Capture the cell that displays the provided text and extract its [x, y] central coordinate. 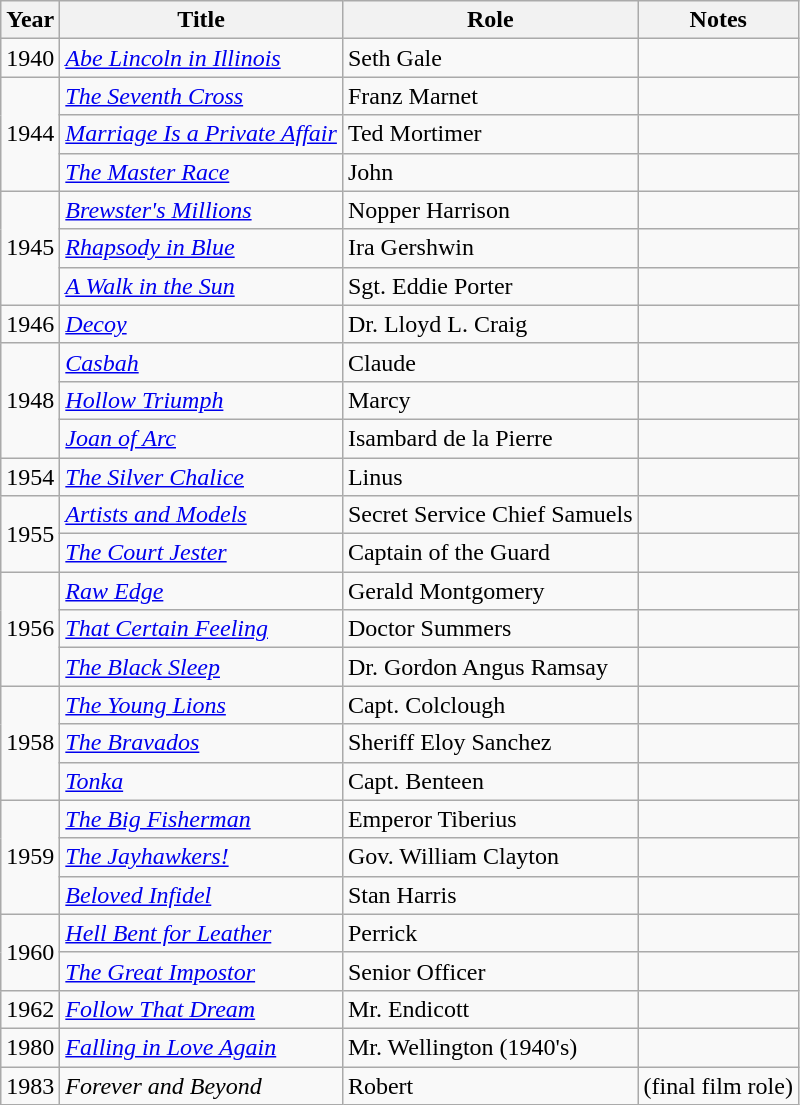
Year [30, 20]
Forever and Beyond [202, 1085]
The Master Race [202, 172]
The Black Sleep [202, 667]
Nopper Harrison [490, 210]
Casbah [202, 362]
1948 [30, 400]
1962 [30, 1009]
Follow That Dream [202, 1009]
1955 [30, 534]
The Court Jester [202, 553]
Doctor Summers [490, 629]
Beloved Infidel [202, 895]
The Big Fisherman [202, 819]
1954 [30, 477]
Gov. William Clayton [490, 857]
1946 [30, 324]
The Jayhawkers! [202, 857]
Gerald Montgomery [490, 591]
(final film role) [718, 1085]
1940 [30, 58]
Hollow Triumph [202, 400]
Hell Bent for Leather [202, 933]
1959 [30, 857]
Marriage Is a Private Affair [202, 134]
Ira Gershwin [490, 248]
Perrick [490, 933]
Sgt. Eddie Porter [490, 286]
Joan of Arc [202, 438]
1956 [30, 629]
Robert [490, 1085]
Artists and Models [202, 515]
Ted Mortimer [490, 134]
The Young Lions [202, 705]
1983 [30, 1085]
Title [202, 20]
Falling in Love Again [202, 1047]
Captain of the Guard [490, 553]
The Silver Chalice [202, 477]
A Walk in the Sun [202, 286]
1958 [30, 743]
1960 [30, 952]
That Certain Feeling [202, 629]
Notes [718, 20]
Brewster's Millions [202, 210]
Abe Lincoln in Illinois [202, 58]
Sheriff Eloy Sanchez [490, 743]
Decoy [202, 324]
Raw Edge [202, 591]
Linus [490, 477]
Stan Harris [490, 895]
The Bravados [202, 743]
Secret Service Chief Samuels [490, 515]
John [490, 172]
1980 [30, 1047]
Capt. Benteen [490, 781]
Role [490, 20]
Dr. Gordon Angus Ramsay [490, 667]
Marcy [490, 400]
Tonka [202, 781]
The Great Impostor [202, 971]
Senior Officer [490, 971]
The Seventh Cross [202, 96]
Dr. Lloyd L. Craig [490, 324]
1945 [30, 248]
Capt. Colclough [490, 705]
Mr. Endicott [490, 1009]
Rhapsody in Blue [202, 248]
Isambard de la Pierre [490, 438]
Claude [490, 362]
Seth Gale [490, 58]
Mr. Wellington (1940's) [490, 1047]
Franz Marnet [490, 96]
1944 [30, 134]
Emperor Tiberius [490, 819]
